Extract the (X, Y) coordinate from the center of the cell holding the provided text.  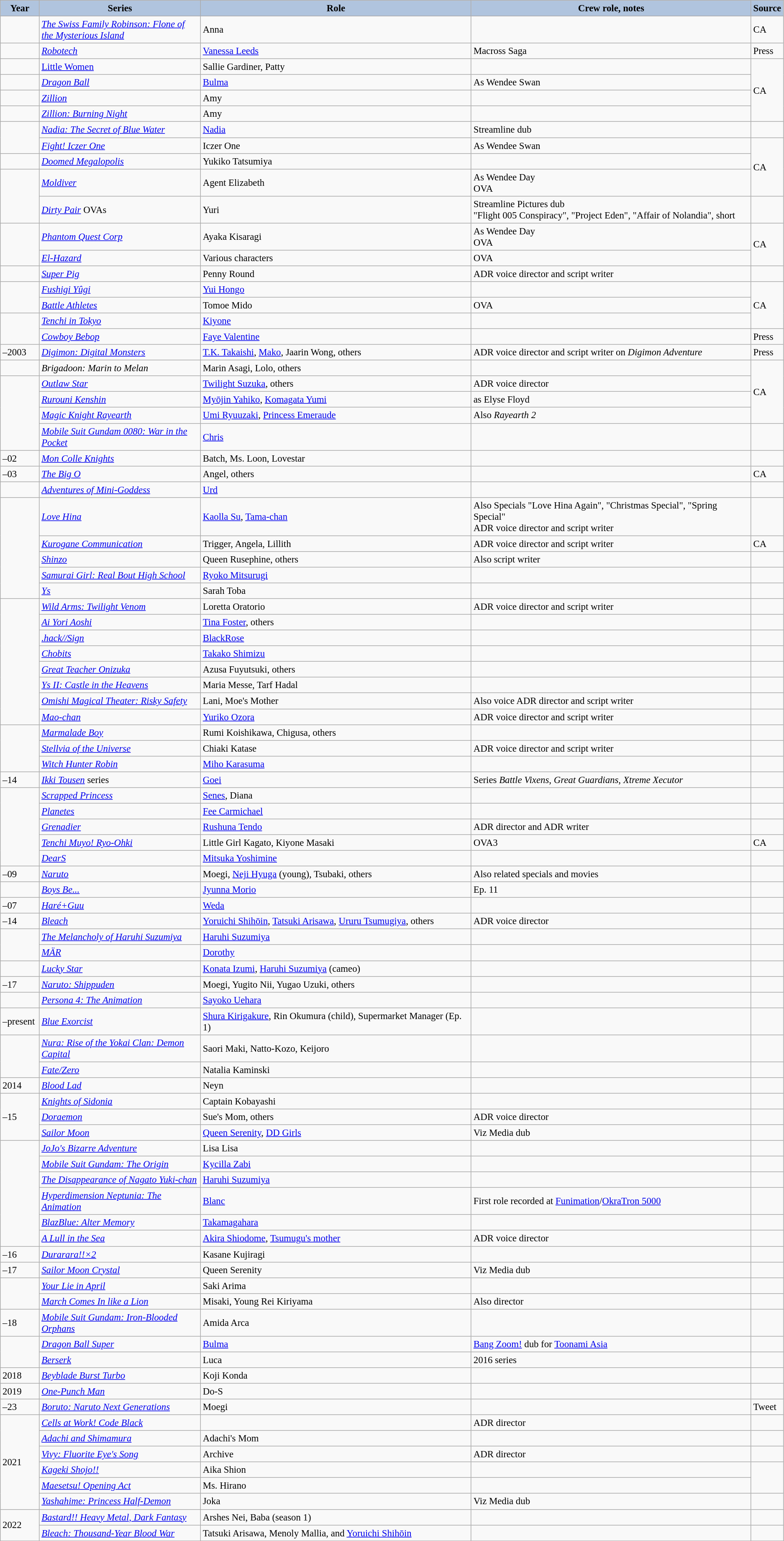
Takako Shimizu (336, 654)
Little Girl Kagato, Kiyone Masaki (336, 842)
BlackRose (336, 638)
Cells at Work! Code Black (120, 1423)
Planetes (120, 811)
The Big O (120, 474)
Agent Elizabeth (336, 182)
One-Punch Man (120, 1391)
2019 (20, 1391)
Mobile Suit Gundam: Iron-Blooded Orphans (120, 1323)
Knights of Sidonia (120, 1101)
Yukiko Tatsumiya (336, 161)
Kycilla Zabi (336, 1164)
Streamline Pictures dub"Flight 005 Conspiracy", "Project Eden", "Affair of Nolandia", short (611, 209)
Mitsuka Yoshimine (336, 858)
Arshes Nei, Baba (season 1) (336, 1517)
Mon Colle Knights (120, 458)
Beyblade Burst Turbo (120, 1376)
JoJo's Bizarre Adventure (120, 1148)
Bastard!! Heavy Metal, Dark Fantasy (120, 1517)
Ys (120, 591)
The Disappearance of Nagato Yuki-chan (120, 1180)
Vivy: Fluorite Eye's Song (120, 1454)
Hyperdimension Neptunia: The Animation (120, 1201)
Ikki Tousen series (120, 780)
El-Hazard (120, 258)
Natalia Kaminski (336, 1070)
.hack//Sign (120, 638)
Scrapped Princess (120, 796)
Macross Saga (611, 51)
Wild Arms: Twilight Venom (120, 607)
Little Women (120, 67)
Also voice ADR director and script writer (611, 701)
Omishi Magical Theater: Risky Safety (120, 701)
Rumi Koishikawa, Chigusa, others (336, 732)
Marmalade Boy (120, 732)
Penny Round (336, 274)
Myōjin Yahiko, Komagata Yumi (336, 400)
Fate/Zero (120, 1070)
Phantom Quest Corp (120, 237)
Great Teacher Onizuka (120, 670)
Series (120, 8)
Also related specials and movies (611, 874)
T.K. Takaishi, Mako, Jaarin Wong, others (336, 352)
Nura: Rise of the Yokai Clan: Demon Capital (120, 1049)
Queen Serenity, DD Girls (336, 1133)
Anna (336, 30)
Dirty Pair OVAs (120, 209)
Series Battle Vixens, Great Guardians, Xtreme Xecutor (611, 780)
March Comes In like a Lion (120, 1301)
Twilight Suzuka, others (336, 384)
Akira Shiodome, Tsumugu's mother (336, 1238)
Umi Ryuuzaki, Princess Emeraude (336, 416)
as Elyse Floyd (611, 400)
Robotech (120, 51)
Naruto: Shippuden (120, 984)
Nadia (336, 130)
–23 (20, 1407)
Trigger, Angela, Lillith (336, 544)
Ys II: Castle in the Heavens (120, 685)
Super Pig (120, 274)
Bang Zoom! dub for Toonami Asia (611, 1344)
ADR director and ADR writer (611, 827)
Boys Be... (120, 890)
Also Specials "Love Hina Again", "Christmas Special", "Spring Special"ADR voice director and script writer (611, 517)
Blue Exorcist (120, 1021)
Zillion: Burning Night (120, 114)
Brigadoon: Marin to Melan (120, 368)
OVA3 (611, 842)
Streamline dub (611, 130)
Ms. Hirano (336, 1486)
Captain Kobayashi (336, 1101)
Loretta Oratorio (336, 607)
2022 (20, 1525)
–03 (20, 474)
Shura Kirigakure, Rin Okumura (child), Supermarket Manager (Ep. 1) (336, 1021)
BlazBlue: Alter Memory (120, 1223)
Adventures of Mini-Goddess (120, 490)
Digimon: Digital Monsters (120, 352)
Tweet (767, 1407)
–07 (20, 906)
Lisa Lisa (336, 1148)
Blanc (336, 1201)
Persona 4: The Animation (120, 1000)
Miho Karasuma (336, 764)
Kaolla Su, Tama-chan (336, 517)
Naruto (120, 874)
–09 (20, 874)
Stellvia of the Universe (120, 748)
2021 (20, 1462)
Neyn (336, 1086)
Tenchi Muyo! Ryo-Ohki (120, 842)
–15 (20, 1117)
–18 (20, 1323)
First role recorded at Funimation/OkraTron 5000 (611, 1201)
Berserk (120, 1360)
Yashahime: Princess Half-Demon (120, 1502)
Lucky Star (120, 968)
Kageki Shojo!! (120, 1470)
Yuri (336, 209)
Also director (611, 1301)
Kurogane Communication (120, 544)
Lani, Moe's Mother (336, 701)
Chobits (120, 654)
Rushuna Tendo (336, 827)
Ryoko Mitsurugi (336, 575)
Ep. 11 (611, 890)
Chris (336, 437)
Mobile Suit Gundam 0080: War in the Pocket (120, 437)
Doraemon (120, 1117)
Role (336, 8)
Luca (336, 1360)
Fushigi Yûgi (120, 290)
The Swiss Family Robinson: Flone of the Mysterious Island (120, 30)
Joka (336, 1502)
Dragon Ball Super (120, 1344)
Also Rayearth 2 (611, 416)
Senes, Diana (336, 796)
Tomoe Mido (336, 305)
2016 series (611, 1360)
Haré+Guu (120, 906)
Magic Knight Rayearth (120, 416)
Ai Yori Aoshi (120, 622)
Sayoko Uehara (336, 1000)
Battle Athletes (120, 305)
Tenchi in Tokyo (120, 321)
Marin Asagi, Lolo, others (336, 368)
Source (767, 8)
Amida Arca (336, 1323)
Weda (336, 906)
MÄR (120, 953)
Samurai Girl: Real Bout High School (120, 575)
Moldiver (120, 182)
Kasane Kujiragi (336, 1254)
Boruto: Naruto Next Generations (120, 1407)
Jyunna Morio (336, 890)
Rurouni Kenshin (120, 400)
ADR voice director and script writer on Digimon Adventure (611, 352)
Tina Foster, others (336, 622)
Adachi's Mom (336, 1438)
2018 (20, 1376)
Iczer One (336, 146)
Durarara!!×2 (120, 1254)
Crew role, notes (611, 8)
Koji Konda (336, 1376)
Vanessa Leeds (336, 51)
Bleach: Thousand-Year Blood War (120, 1533)
2014 (20, 1086)
Witch Hunter Robin (120, 764)
Sallie Gardiner, Patty (336, 67)
Moegi, Yugito Nii, Yugao Uzuki, others (336, 984)
A Lull in the Sea (120, 1238)
Aika Shion (336, 1470)
Dorothy (336, 953)
Love Hina (120, 517)
Yoruichi Shihōin, Tatsuki Arisawa, Ururu Tsumugiya, others (336, 921)
Archive (336, 1454)
Year (20, 8)
Do-S (336, 1391)
Sailor Moon (120, 1133)
Various characters (336, 258)
Outlaw Star (120, 384)
Grenadier (120, 827)
Cowboy Bebop (120, 337)
Mao-chan (120, 717)
Maria Messe, Tarf Hadal (336, 685)
Sailor Moon Crystal (120, 1270)
The Melancholy of Haruhi Suzumiya (120, 937)
Angel, others (336, 474)
Doomed Megalopolis (120, 161)
Misaki, Young Rei Kiriyama (336, 1301)
Nadia: The Secret of Blue Water (120, 130)
Saki Arima (336, 1286)
–present (20, 1021)
Takamagahara (336, 1223)
Fight! Iczer One (120, 146)
Maesetsu! Opening Act (120, 1486)
Saori Maki, Natto-Kozo, Keijoro (336, 1049)
Chiaki Katase (336, 748)
Adachi and Shimamura (120, 1438)
Konata Izumi, Haruhi Suzumiya (cameo) (336, 968)
Ayaka Kisaragi (336, 237)
–16 (20, 1254)
Queen Serenity (336, 1270)
Azusa Fuyutsuki, others (336, 670)
Yui Hongo (336, 290)
Batch, Ms. Loon, Lovestar (336, 458)
Blood Lad (120, 1086)
Tatsuki Arisawa, Menoly Mallia, and Yoruichi Shihōin (336, 1533)
–2003 (20, 352)
Dragon Ball (120, 82)
Your Lie in April (120, 1286)
Urd (336, 490)
Shinzo (120, 560)
Queen Rusephine, others (336, 560)
Kiyone (336, 321)
Also script writer (611, 560)
Bleach (120, 921)
Sarah Toba (336, 591)
Sue's Mom, others (336, 1117)
–02 (20, 458)
Zillion (120, 98)
DearS (120, 858)
Goei (336, 780)
Moegi, Neji Hyuga (young), Tsubaki, others (336, 874)
Moegi (336, 1407)
Yuriko Ozora (336, 717)
Fee Carmichael (336, 811)
Mobile Suit Gundam: The Origin (120, 1164)
Faye Valentine (336, 337)
